Locate the cell with the specified text and output its (x, y) center coordinate. 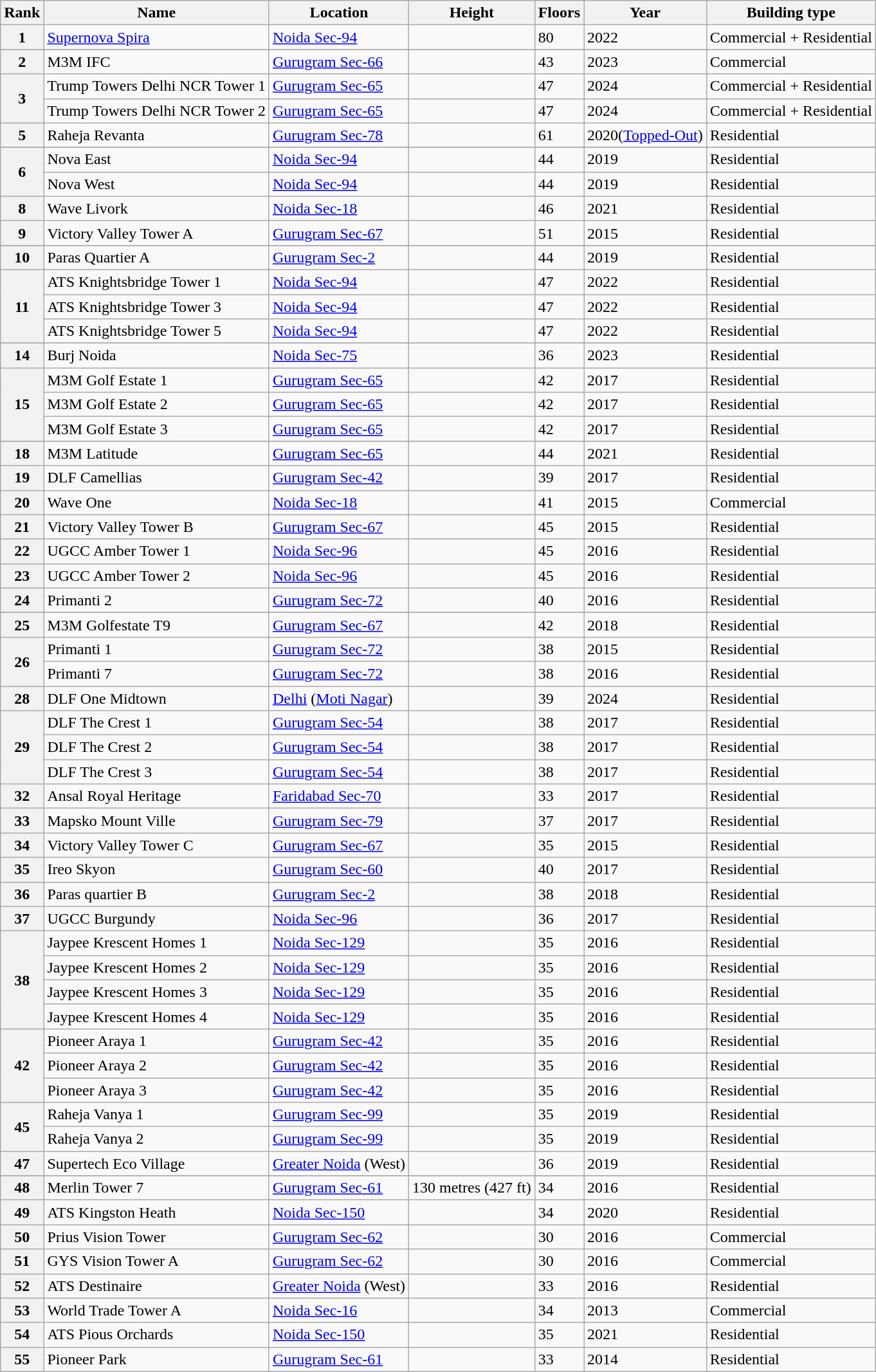
ATS Knightsbridge Tower 1 (157, 282)
World Trade Tower A (157, 1310)
Location (338, 13)
Raheja Revanta (157, 135)
Victory Valley Tower A (157, 233)
Pioneer Araya 1 (157, 1041)
Primanti 7 (157, 673)
53 (22, 1310)
DLF The Crest 2 (157, 747)
M3M Golfestate T9 (157, 625)
48 (22, 1188)
Jaypee Krescent Homes 4 (157, 1016)
3 (22, 98)
Building type (791, 13)
Paras quartier B (157, 894)
DLF The Crest 1 (157, 723)
Nova West (157, 184)
Faridabad Sec-70 (338, 796)
ATS Destinaire (157, 1286)
52 (22, 1286)
Gurugram Sec-79 (338, 821)
29 (22, 747)
20 (22, 502)
Wave One (157, 502)
ATS Pious Orchards (157, 1335)
49 (22, 1212)
18 (22, 453)
5 (22, 135)
UGCC Amber Tower 2 (157, 576)
Gurugram Sec-78 (338, 135)
Jaypee Krescent Homes 1 (157, 943)
Rank (22, 13)
2014 (646, 1359)
Name (157, 13)
6 (22, 172)
Primanti 1 (157, 649)
M3M Golf Estate 3 (157, 429)
Pioneer Park (157, 1359)
Raheja Vanya 1 (157, 1115)
Year (646, 13)
15 (22, 405)
UGCC Burgundy (157, 919)
Victory Valley Tower B (157, 527)
9 (22, 233)
Ireo Skyon (157, 870)
2020 (646, 1212)
Delhi (Moti Nagar) (338, 698)
61 (559, 135)
Mapsko Mount Ville (157, 821)
55 (22, 1359)
Pioneer Araya 2 (157, 1065)
Merlin Tower 7 (157, 1188)
Supernova Spira (157, 37)
32 (22, 796)
Jaypee Krescent Homes 3 (157, 992)
M3M IFC (157, 62)
14 (22, 356)
41 (559, 502)
DLF Camellias (157, 478)
Raheja Vanya 2 (157, 1139)
UGCC Amber Tower 1 (157, 551)
Prius Vision Tower (157, 1237)
50 (22, 1237)
Ansal Royal Heritage (157, 796)
Noida Sec-16 (338, 1310)
1 (22, 37)
Gurugram Sec-66 (338, 62)
GYS Vision Tower A (157, 1261)
130 metres (427 ft) (471, 1188)
M3M Golf Estate 1 (157, 380)
54 (22, 1335)
Paras Quartier A (157, 257)
Jaypee Krescent Homes 2 (157, 967)
22 (22, 551)
Trump Towers Delhi NCR Tower 2 (157, 111)
2020(Topped-Out) (646, 135)
26 (22, 661)
28 (22, 698)
ATS Kingston Heath (157, 1212)
Pioneer Araya 3 (157, 1090)
Height (471, 13)
10 (22, 257)
Burj Noida (157, 356)
23 (22, 576)
ATS Knightsbridge Tower 5 (157, 331)
Trump Towers Delhi NCR Tower 1 (157, 86)
Noida Sec-75 (338, 356)
DLF One Midtown (157, 698)
19 (22, 478)
21 (22, 527)
11 (22, 306)
Wave Livork (157, 208)
DLF The Crest 3 (157, 772)
Gurugram Sec-60 (338, 870)
43 (559, 62)
80 (559, 37)
Supertech Eco Village (157, 1164)
Nova East (157, 160)
2 (22, 62)
Victory Valley Tower C (157, 845)
M3M Latitude (157, 453)
ATS Knightsbridge Tower 3 (157, 307)
Primanti 2 (157, 600)
2013 (646, 1310)
Floors (559, 13)
25 (22, 625)
24 (22, 600)
8 (22, 208)
M3M Golf Estate 2 (157, 405)
46 (559, 208)
